Scan for the cell matching the given text and deliver its (x, y) coordinate at center. 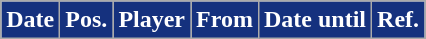
From (225, 20)
Player (152, 20)
Ref. (398, 20)
Date (30, 20)
Date until (314, 20)
Pos. (86, 20)
